From the cell containing the given text, extract its center point as (X, Y) coordinate. 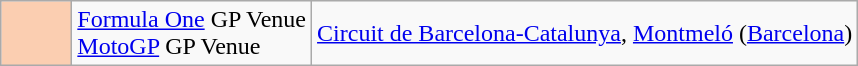
Circuit de Barcelona-Catalunya, Montmeló (Barcelona) (585, 34)
Formula One GP VenueMotoGP GP Venue (192, 34)
